Provide the (X, Y) coordinate of the cell's center where the given text is located.  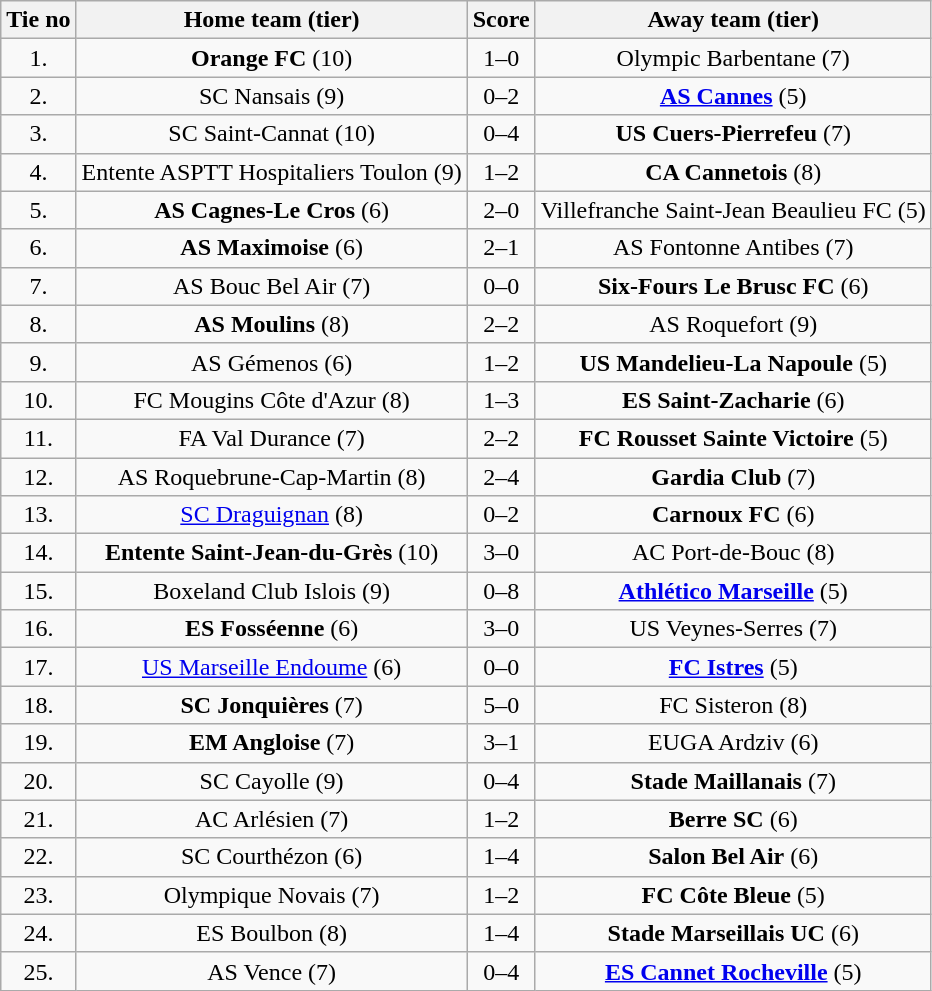
Boxeland Club Islois (9) (272, 591)
8. (38, 324)
16. (38, 629)
21. (38, 819)
9. (38, 362)
3–1 (501, 743)
AS Roquefort (9) (733, 324)
19. (38, 743)
Entente ASPTT Hospitaliers Toulon (9) (272, 172)
2. (38, 96)
SC Nansais (9) (272, 96)
US Mandelieu-La Napoule (5) (733, 362)
ES Fosséenne (6) (272, 629)
ES Boulbon (8) (272, 933)
FC Istres (5) (733, 667)
0–8 (501, 591)
ES Cannet Rocheville (5) (733, 971)
1. (38, 58)
2–1 (501, 248)
Salon Bel Air (6) (733, 857)
SC Saint-Cannat (10) (272, 134)
12. (38, 477)
FA Val Durance (7) (272, 438)
Gardia Club (7) (733, 477)
6. (38, 248)
FC Sisteron (8) (733, 705)
AS Maximoise (6) (272, 248)
Orange FC (10) (272, 58)
SC Jonquières (7) (272, 705)
AS Bouc Bel Air (7) (272, 286)
23. (38, 895)
11. (38, 438)
1–3 (501, 400)
SC Cayolle (9) (272, 781)
5–0 (501, 705)
US Cuers-Pierrefeu (7) (733, 134)
Entente Saint-Jean-du-Grès (10) (272, 553)
Olympic Barbentane (7) (733, 58)
2–0 (501, 210)
Away team (tier) (733, 20)
US Veynes-Serres (7) (733, 629)
AS Vence (7) (272, 971)
AS Gémenos (6) (272, 362)
AS Cannes (5) (733, 96)
CA Cannetois (8) (733, 172)
AC Arlésien (7) (272, 819)
Athlético Marseille (5) (733, 591)
Tie no (38, 20)
AS Cagnes-Le Cros (6) (272, 210)
Berre SC (6) (733, 819)
US Marseille Endoume (6) (272, 667)
FC Rousset Sainte Victoire (5) (733, 438)
Score (501, 20)
18. (38, 705)
10. (38, 400)
4. (38, 172)
AS Fontonne Antibes (7) (733, 248)
13. (38, 515)
Villefranche Saint-Jean Beaulieu FC (5) (733, 210)
AS Moulins (8) (272, 324)
25. (38, 971)
14. (38, 553)
24. (38, 933)
7. (38, 286)
17. (38, 667)
1–0 (501, 58)
SC Courthézon (6) (272, 857)
FC Côte Bleue (5) (733, 895)
FC Mougins Côte d'Azur (8) (272, 400)
Olympique Novais (7) (272, 895)
3. (38, 134)
15. (38, 591)
Stade Maillanais (7) (733, 781)
Carnoux FC (6) (733, 515)
Six-Fours Le Brusc FC (6) (733, 286)
AC Port-de-Bouc (8) (733, 553)
Stade Marseillais UC (6) (733, 933)
20. (38, 781)
Home team (tier) (272, 20)
22. (38, 857)
ES Saint-Zacharie (6) (733, 400)
EM Angloise (7) (272, 743)
EUGA Ardziv (6) (733, 743)
AS Roquebrune-Cap-Martin (8) (272, 477)
SC Draguignan (8) (272, 515)
2–4 (501, 477)
5. (38, 210)
